Find where the given text appears and provide that cell's center as (X, Y) coordinate. 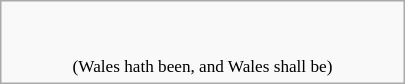
(Wales hath been, and Wales shall be) (203, 41)
